Return [X, Y] of the center of cell containing provided text 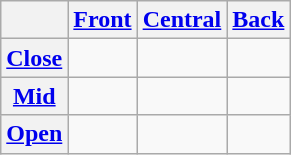
Mid [34, 96]
Back [258, 20]
Central [182, 20]
Front [102, 20]
Open [34, 134]
Close [34, 58]
